Output the (x, y) coordinate of the center of the cell containing the given text.  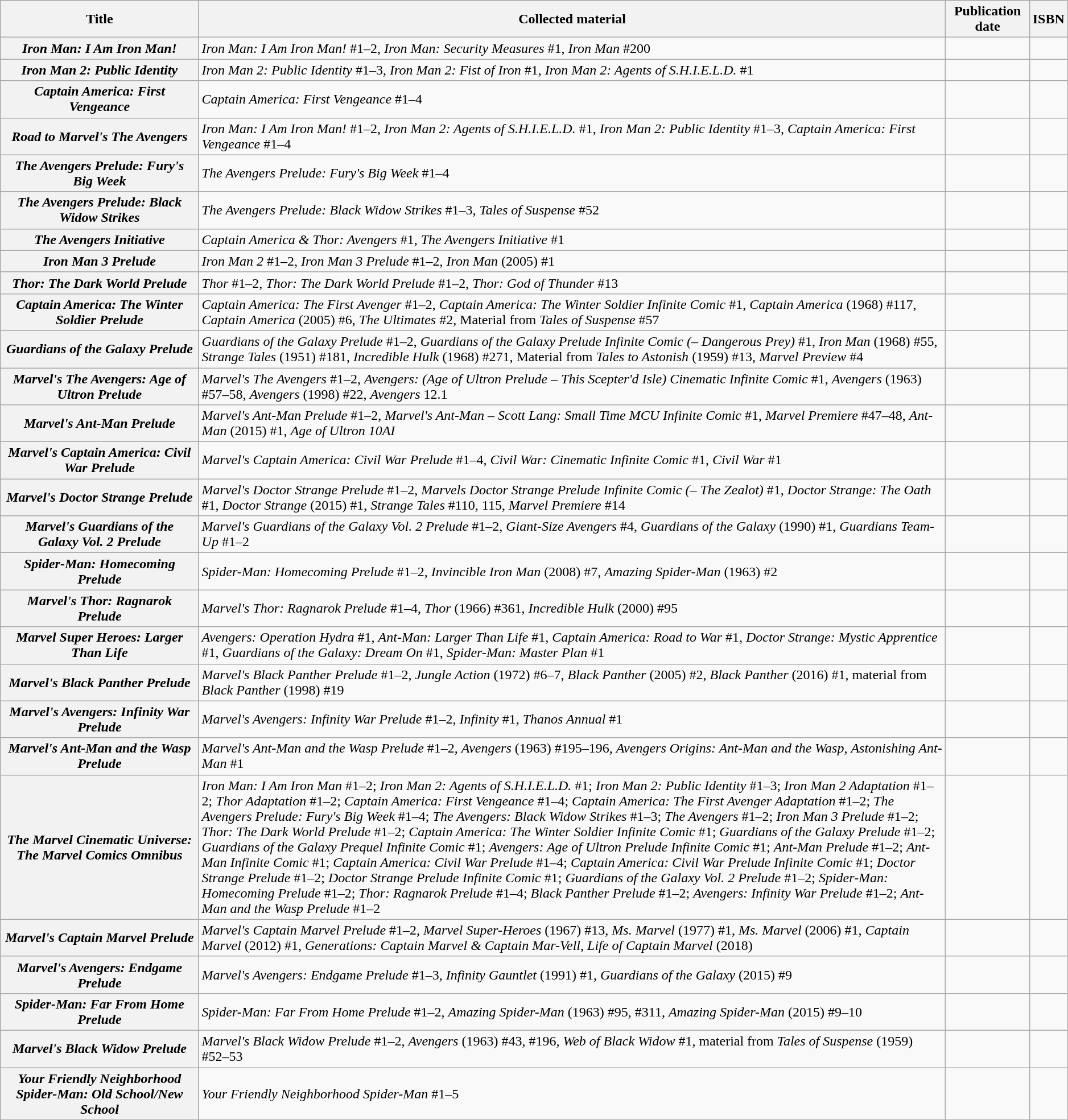
Marvel's Thor: Ragnarok Prelude (100, 609)
Spider-Man: Far From Home Prelude (100, 1011)
Marvel's Avengers: Endgame Prelude (100, 975)
Captain America: The Winter Soldier Prelude (100, 312)
The Marvel Cinematic Universe: The Marvel Comics Omnibus (100, 847)
Captain America: First Vengeance #1–4 (572, 99)
Your Friendly Neighborhood Spider-Man: Old School/New School (100, 1093)
The Avengers Prelude: Fury's Big Week #1–4 (572, 173)
Thor #1–2, Thor: The Dark World Prelude #1–2, Thor: God of Thunder #13 (572, 283)
Marvel's The Avengers: Age of Ultron Prelude (100, 386)
Marvel's Captain Marvel Prelude (100, 937)
Marvel's Avengers: Endgame Prelude #1–3, Infinity Gauntlet (1991) #1, Guardians of the Galaxy (2015) #9 (572, 975)
Road to Marvel's The Avengers (100, 137)
The Avengers Prelude: Black Widow Strikes #1–3, Tales of Suspense #52 (572, 210)
Marvel's Black Widow Prelude (100, 1049)
Collected material (572, 19)
Spider-Man: Homecoming Prelude (100, 571)
Marvel's Ant-Man Prelude (100, 423)
Marvel's Guardians of the Galaxy Vol. 2 Prelude #1–2, Giant-Size Avengers #4, Guardians of the Galaxy (1990) #1, Guardians Team-Up #1–2 (572, 535)
Your Friendly Neighborhood Spider-Man #1–5 (572, 1093)
Publication date (988, 19)
Captain America & Thor: Avengers #1, The Avengers Initiative #1 (572, 239)
Marvel's Ant-Man and the Wasp Prelude #1–2, Avengers (1963) #195–196, Avengers Origins: Ant-Man and the Wasp, Astonishing Ant-Man #1 (572, 757)
Guardians of the Galaxy Prelude (100, 349)
Iron Man: I Am Iron Man! #1–2, Iron Man: Security Measures #1, Iron Man #200 (572, 48)
Marvel Super Heroes: Larger Than Life (100, 645)
The Avengers Initiative (100, 239)
The Avengers Prelude: Fury's Big Week (100, 173)
Marvel's Avengers: Infinity War Prelude #1–2, Infinity #1, Thanos Annual #1 (572, 719)
Marvel's Thor: Ragnarok Prelude #1–4, Thor (1966) #361, Incredible Hulk (2000) #95 (572, 609)
Marvel's Ant-Man and the Wasp Prelude (100, 757)
Iron Man 3 Prelude (100, 261)
The Avengers Prelude: Black Widow Strikes (100, 210)
Iron Man 2: Public Identity (100, 70)
Marvel's Black Widow Prelude #1–2, Avengers (1963) #43, #196, Web of Black Widow #1, material from Tales of Suspense (1959) #52–53 (572, 1049)
Iron Man 2: Public Identity #1–3, Iron Man 2: Fist of Iron #1, Iron Man 2: Agents of S.H.I.E.L.D. #1 (572, 70)
Spider-Man: Far From Home Prelude #1–2, Amazing Spider-Man (1963) #95, #311, Amazing Spider-Man (2015) #9–10 (572, 1011)
Marvel's Guardians of the Galaxy Vol. 2 Prelude (100, 535)
Marvel's Captain America: Civil War Prelude (100, 461)
Marvel's Black Panther Prelude (100, 683)
ISBN (1048, 19)
Captain America: First Vengeance (100, 99)
Title (100, 19)
Iron Man 2 #1–2, Iron Man 3 Prelude #1–2, Iron Man (2005) #1 (572, 261)
Iron Man: I Am Iron Man! (100, 48)
Spider-Man: Homecoming Prelude #1–2, Invincible Iron Man (2008) #7, Amazing Spider-Man (1963) #2 (572, 571)
Iron Man: I Am Iron Man! #1–2, Iron Man 2: Agents of S.H.I.E.L.D. #1, Iron Man 2: Public Identity #1–3, Captain America: First Vengeance #1–4 (572, 137)
Thor: The Dark World Prelude (100, 283)
Marvel's Doctor Strange Prelude (100, 497)
Marvel's Avengers: Infinity War Prelude (100, 719)
Marvel's Captain America: Civil War Prelude #1–4, Civil War: Cinematic Infinite Comic #1, Civil War #1 (572, 461)
